Return [X, Y] of the center of cell containing provided text 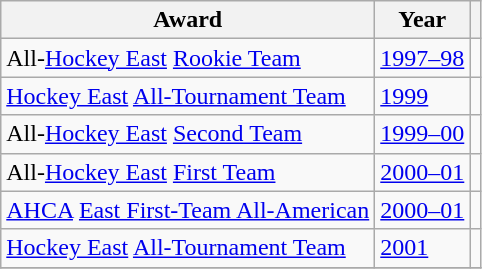
AHCA East First-Team All-American [188, 210]
All-Hockey East Rookie Team [188, 58]
Award [188, 20]
1999–00 [422, 134]
1999 [422, 96]
2001 [422, 248]
1997–98 [422, 58]
All-Hockey East Second Team [188, 134]
Year [422, 20]
All-Hockey East First Team [188, 172]
